Return the (X, Y) coordinate for the center point of the cell that contains the specified text.  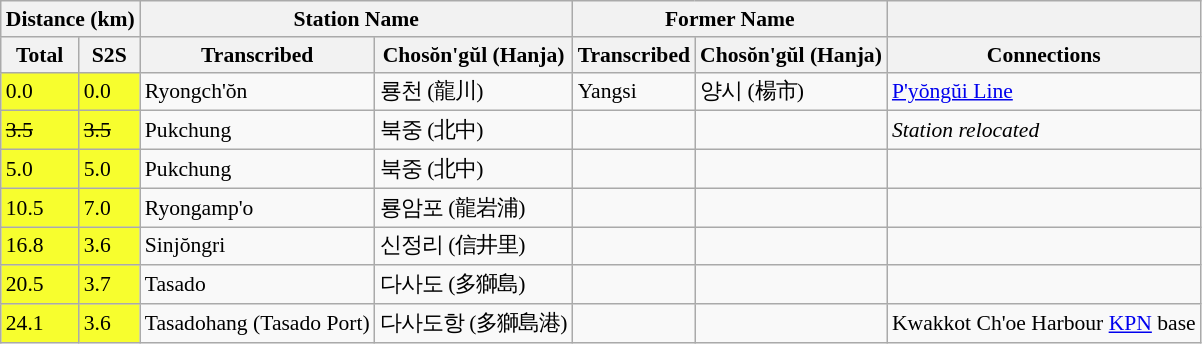
20.5 (40, 286)
룡암포 (龍岩浦) (474, 208)
Connections (1044, 55)
Total (40, 55)
Former Name (730, 19)
Station Name (356, 19)
16.8 (40, 246)
양시 (楊市) (791, 92)
P'yŏngŭi Line (1044, 92)
Sinjŏngri (258, 246)
Tasadohang (Tasado Port) (258, 324)
24.1 (40, 324)
다사도 (多獅島) (474, 286)
Kwakkot Ch'oe Harbour KPN base (1044, 324)
룡천 (龍川) (474, 92)
Distance (km) (70, 19)
3.7 (110, 286)
10.5 (40, 208)
7.0 (110, 208)
다사도항 (多獅島港) (474, 324)
S2S (110, 55)
Station relocated (1044, 130)
Ryongamp'o (258, 208)
Ryongch'ŏn (258, 92)
Tasado (258, 286)
Yangsi (634, 92)
신정리 (信井里) (474, 246)
